For the text-containing cell, return its midpoint in (x, y) coordinate format. 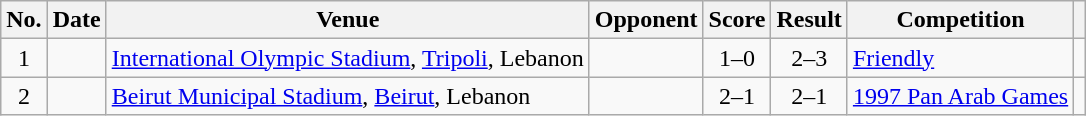
Beirut Municipal Stadium, Beirut, Lebanon (348, 96)
Competition (960, 20)
2–3 (809, 58)
Score (737, 20)
1 (24, 58)
Friendly (960, 58)
2 (24, 96)
International Olympic Stadium, Tripoli, Lebanon (348, 58)
Result (809, 20)
Opponent (646, 20)
1–0 (737, 58)
Date (76, 20)
Venue (348, 20)
1997 Pan Arab Games (960, 96)
No. (24, 20)
